Provide the [X, Y] coordinate of the cell's center where the given text is located.  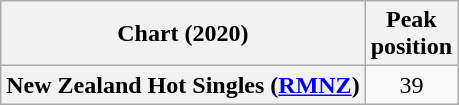
New Zealand Hot Singles (RMNZ) [183, 85]
Chart (2020) [183, 34]
39 [411, 85]
Peakposition [411, 34]
